Scan for the cell matching the given text and deliver its (X, Y) coordinate at center. 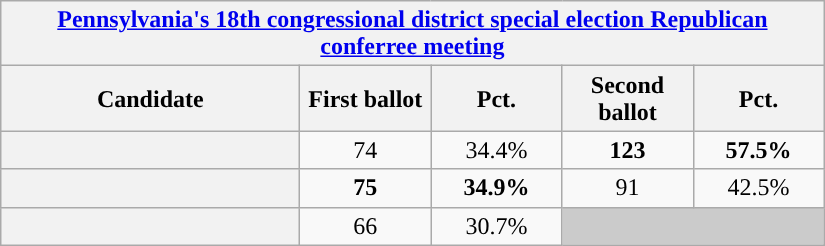
75 (366, 188)
74 (366, 150)
123 (628, 150)
42.5% (758, 188)
30.7% (496, 226)
Candidate (150, 98)
34.4% (496, 150)
Second ballot (628, 98)
Pennsylvania's 18th congressional district special election Republican conferree meeting (412, 34)
66 (366, 226)
34.9% (496, 188)
First ballot (366, 98)
57.5% (758, 150)
91 (628, 188)
